Detect which cell encompasses the target text, then output its (X, Y) center coordinate. 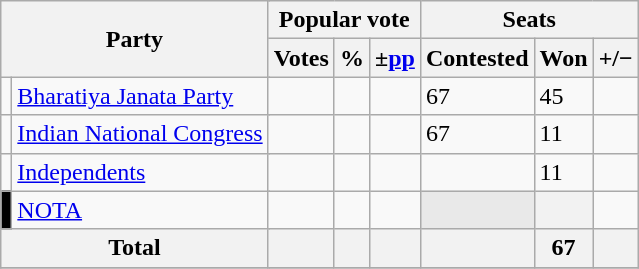
% (352, 58)
45 (564, 96)
Seats (529, 20)
Party (134, 39)
Indian National Congress (140, 134)
Contested (477, 58)
Bharatiya Janata Party (140, 96)
Total (134, 248)
NOTA (140, 210)
Votes (301, 58)
Popular vote (344, 20)
Independents (140, 172)
Won (564, 58)
+/− (616, 58)
±pp (394, 58)
